Locate the cell with the specified text and output its (x, y) center coordinate. 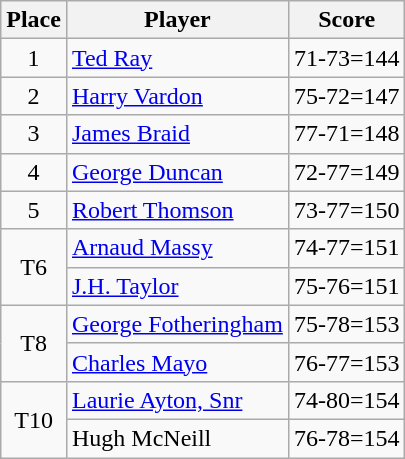
Place (34, 20)
Charles Mayo (177, 362)
75-78=153 (346, 324)
Arnaud Massy (177, 248)
75-72=147 (346, 96)
Ted Ray (177, 58)
1 (34, 58)
75-76=151 (346, 286)
76-77=153 (346, 362)
J.H. Taylor (177, 286)
72-77=149 (346, 172)
Harry Vardon (177, 96)
George Duncan (177, 172)
71-73=144 (346, 58)
4 (34, 172)
T10 (34, 419)
77-71=148 (346, 134)
5 (34, 210)
2 (34, 96)
Hugh McNeill (177, 438)
Player (177, 20)
73-77=150 (346, 210)
George Fotheringham (177, 324)
James Braid (177, 134)
74-77=151 (346, 248)
Laurie Ayton, Snr (177, 400)
76-78=154 (346, 438)
3 (34, 134)
T6 (34, 267)
Score (346, 20)
Robert Thomson (177, 210)
74-80=154 (346, 400)
T8 (34, 343)
